Pinpoint the cell where the given text exists, returning its (X, Y) midpoint coordinate. 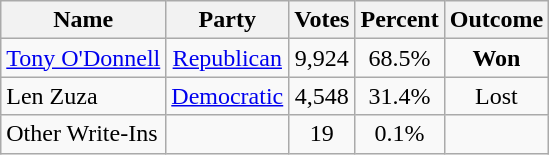
Won (496, 58)
Votes (322, 20)
Outcome (496, 20)
19 (322, 134)
Name (84, 20)
Party (228, 20)
9,924 (322, 58)
31.4% (400, 96)
Percent (400, 20)
Other Write-Ins (84, 134)
Democratic (228, 96)
Tony O'Donnell (84, 58)
Lost (496, 96)
Republican (228, 58)
Len Zuza (84, 96)
68.5% (400, 58)
0.1% (400, 134)
4,548 (322, 96)
